Output the (X, Y) coordinate of the center of the cell containing the given text.  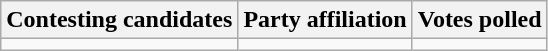
Contesting candidates (120, 20)
Votes polled (480, 20)
Party affiliation (325, 20)
